From the cell containing the given text, extract its center point as (x, y) coordinate. 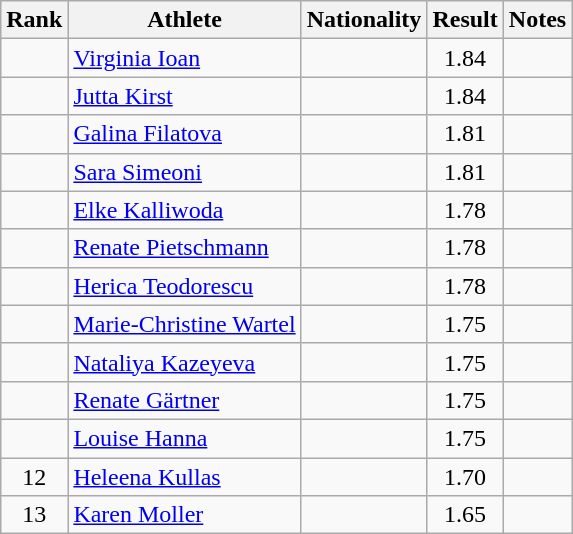
Result (465, 20)
Virginia Ioan (184, 58)
Herica Teodorescu (184, 286)
Nataliya Kazeyeva (184, 362)
Galina Filatova (184, 134)
Jutta Kirst (184, 96)
Renate Pietschmann (184, 248)
Rank (34, 20)
Nationality (364, 20)
Louise Hanna (184, 438)
1.70 (465, 477)
Renate Gärtner (184, 400)
13 (34, 515)
Elke Kalliwoda (184, 210)
Notes (537, 20)
Heleena Kullas (184, 477)
Athlete (184, 20)
1.65 (465, 515)
Sara Simeoni (184, 172)
12 (34, 477)
Marie-Christine Wartel (184, 324)
Karen Moller (184, 515)
